For the text-containing cell, return its midpoint in (x, y) coordinate format. 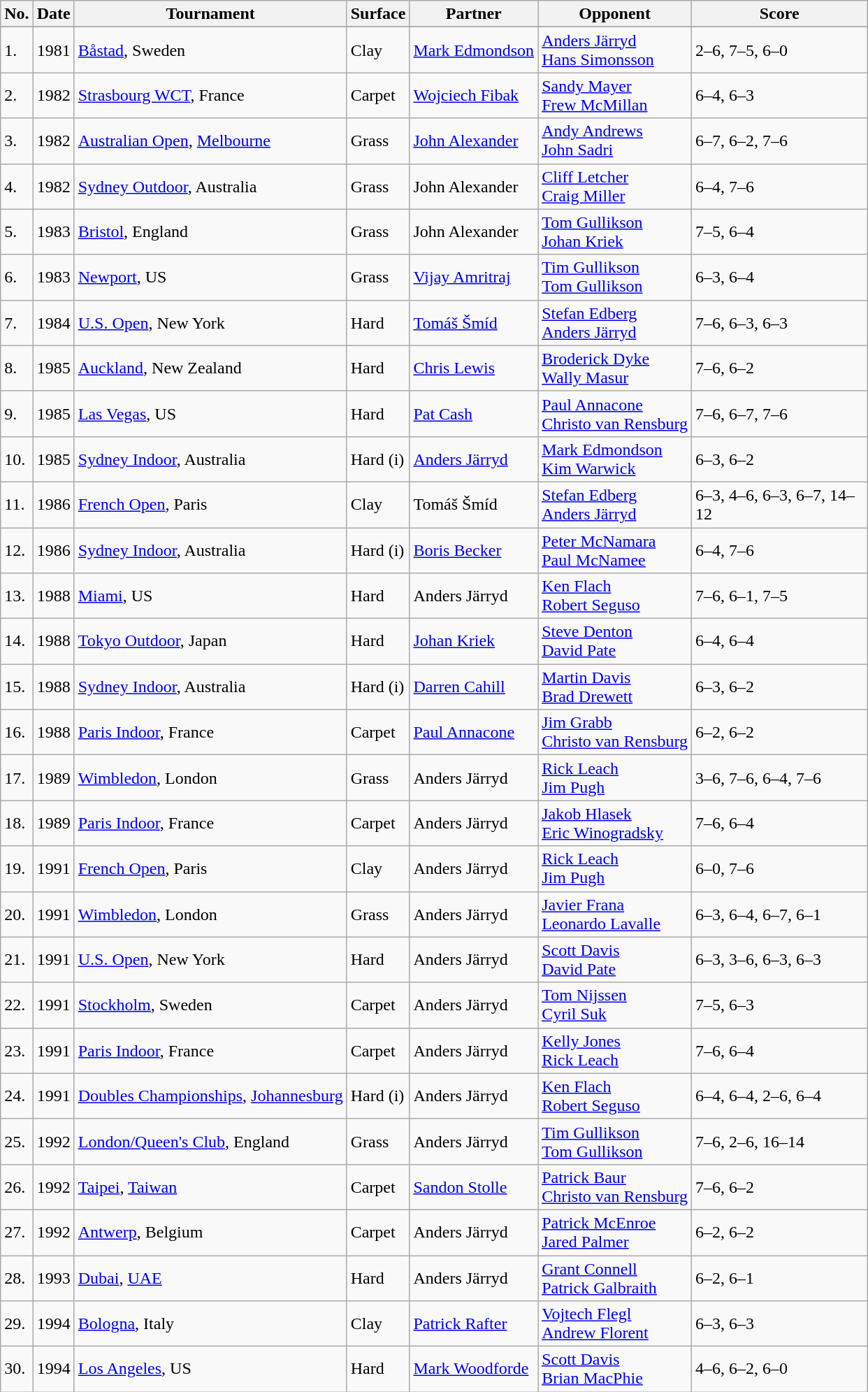
Jakob Hlasek Eric Winogradsky (615, 824)
30. (17, 1369)
7–6, 6–3, 6–3 (780, 323)
29. (17, 1324)
Chris Lewis (474, 368)
13. (17, 596)
Peter McNamara Paul McNamee (615, 550)
24. (17, 1096)
Tom Gullikson Johan Kriek (615, 232)
2. (17, 95)
Johan Kriek (474, 642)
Scott Davis Brian MacPhie (615, 1369)
Sydney Outdoor, Australia (210, 186)
6–4, 6–3 (780, 95)
Mark Edmondson (474, 50)
Jim Grabb Christo van Rensburg (615, 733)
4–6, 6–2, 6–0 (780, 1369)
2–6, 7–5, 6–0 (780, 50)
28. (17, 1278)
21. (17, 959)
1. (17, 50)
Båstad, Sweden (210, 50)
3. (17, 141)
11. (17, 505)
Cliff Letcher Craig Miller (615, 186)
Antwerp, Belgium (210, 1232)
Patrick McEnroe Jared Palmer (615, 1232)
Paul Annacone Christo van Rensburg (615, 414)
Surface (378, 14)
6–2, 6–1 (780, 1278)
Darren Cahill (474, 687)
14. (17, 642)
6–7, 6–2, 7–6 (780, 141)
4. (17, 186)
6–4, 6–4, 2–6, 6–4 (780, 1096)
Wojciech Fibak (474, 95)
18. (17, 824)
Patrick Baur Christo van Rensburg (615, 1187)
27. (17, 1232)
Paul Annacone (474, 733)
Dubai, UAE (210, 1278)
22. (17, 1005)
Stockholm, Sweden (210, 1005)
6–3, 6–4 (780, 277)
Vojtech Flegl Andrew Florent (615, 1324)
Scott Davis David Pate (615, 959)
Australian Open, Melbourne (210, 141)
15. (17, 687)
Las Vegas, US (210, 414)
16. (17, 733)
Andy Andrews John Sadri (615, 141)
Martin Davis Brad Drewett (615, 687)
Vijay Amritraj (474, 277)
Kelly Jones Rick Leach (615, 1050)
No. (17, 14)
London/Queen's Club, England (210, 1141)
Sandy Mayer Frew McMillan (615, 95)
23. (17, 1050)
7–5, 6–3 (780, 1005)
Pat Cash (474, 414)
10. (17, 459)
Broderick Dyke Wally Masur (615, 368)
6–0, 7–6 (780, 868)
3–6, 7–6, 6–4, 7–6 (780, 777)
8. (17, 368)
Bristol, England (210, 232)
7. (17, 323)
1993 (53, 1278)
Los Angeles, US (210, 1369)
Steve Denton David Pate (615, 642)
1981 (53, 50)
Bologna, Italy (210, 1324)
26. (17, 1187)
7–6, 6–1, 7–5 (780, 596)
5. (17, 232)
Mark Edmondson Kim Warwick (615, 459)
Taipei, Taiwan (210, 1187)
7–5, 6–4 (780, 232)
25. (17, 1141)
6. (17, 277)
Newport, US (210, 277)
1984 (53, 323)
Tournament (210, 14)
9. (17, 414)
Tokyo Outdoor, Japan (210, 642)
19. (17, 868)
6–3, 6–3 (780, 1324)
Score (780, 14)
Partner (474, 14)
7–6, 6–7, 7–6 (780, 414)
6–3, 6–4, 6–7, 6–1 (780, 914)
Doubles Championships, Johannesburg (210, 1096)
Patrick Rafter (474, 1324)
Javier Frana Leonardo Lavalle (615, 914)
20. (17, 914)
12. (17, 550)
Anders Järryd Hans Simonsson (615, 50)
7–6, 2–6, 16–14 (780, 1141)
Boris Becker (474, 550)
Sandon Stolle (474, 1187)
Strasbourg WCT, France (210, 95)
6–3, 3–6, 6–3, 6–3 (780, 959)
Auckland, New Zealand (210, 368)
Date (53, 14)
6–4, 6–4 (780, 642)
Grant Connell Patrick Galbraith (615, 1278)
17. (17, 777)
Miami, US (210, 596)
6–3, 4–6, 6–3, 6–7, 14–12 (780, 505)
Tom Nijssen Cyril Suk (615, 1005)
Mark Woodforde (474, 1369)
Opponent (615, 14)
